Extract the [X, Y] coordinate from the center of the cell holding the provided text.  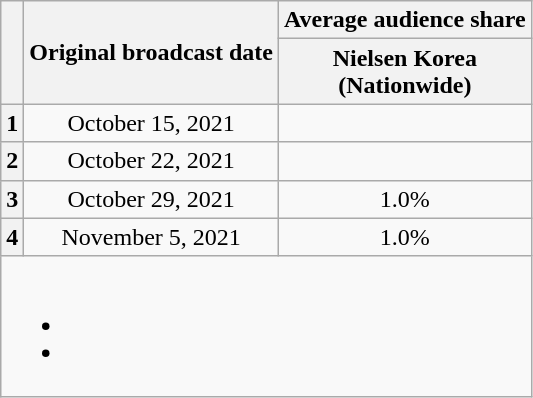
3 [12, 199]
1 [12, 123]
October 29, 2021 [152, 199]
Nielsen Korea(Nationwide) [404, 72]
4 [12, 237]
Original broadcast date [152, 52]
October 15, 2021 [152, 123]
Average audience share [404, 20]
November 5, 2021 [152, 237]
October 22, 2021 [152, 161]
2 [12, 161]
